For the text-containing cell, return its midpoint in (x, y) coordinate format. 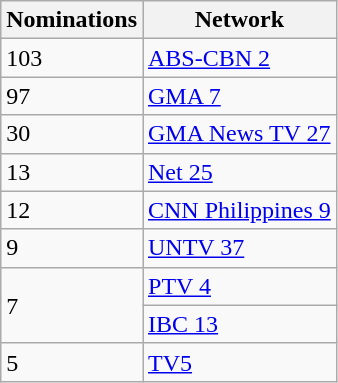
Net 25 (239, 172)
PTV 4 (239, 286)
30 (72, 134)
CNN Philippines 9 (239, 210)
7 (72, 305)
IBC 13 (239, 324)
TV5 (239, 362)
UNTV 37 (239, 248)
ABS-CBN 2 (239, 58)
13 (72, 172)
12 (72, 210)
9 (72, 248)
Nominations (72, 20)
Network (239, 20)
GMA News TV 27 (239, 134)
GMA 7 (239, 96)
97 (72, 96)
5 (72, 362)
103 (72, 58)
